Pinpoint the cell where the given text exists, returning its (x, y) midpoint coordinate. 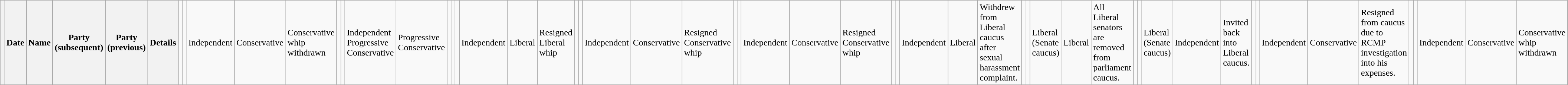
Withdrew from Liberal caucus after sexual harassment complaint. (1000, 42)
Progressive Conservative (421, 42)
Invited back into Liberal caucus. (1236, 42)
Details (163, 42)
Resigned Liberal whip (556, 42)
Date (16, 42)
Resigned from caucus due to RCMP investigation into his expenses. (1384, 42)
Party (previous) (127, 42)
Name (39, 42)
Independent Progressive Conservative (370, 42)
All Liberal senators are removed from parliament caucus. (1112, 42)
Party (subsequent) (79, 42)
